Detect which cell encompasses the target text, then output its (X, Y) center coordinate. 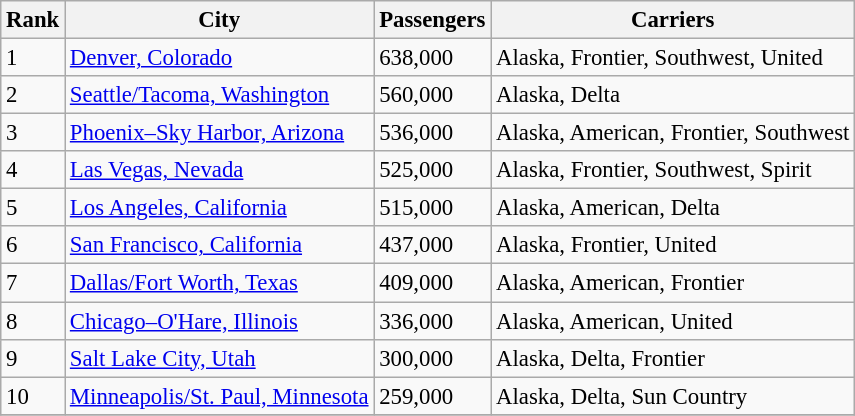
Rank (33, 20)
Seattle/Tacoma, Washington (220, 95)
Dallas/Fort Worth, Texas (220, 283)
3 (33, 133)
Alaska, Delta, Sun Country (673, 396)
City (220, 20)
Carriers (673, 20)
9 (33, 358)
Alaska, American, Frontier (673, 283)
Las Vegas, Nevada (220, 170)
Alaska, American, Delta (673, 208)
Alaska, Frontier, Southwest, Spirit (673, 170)
1 (33, 58)
638,000 (432, 58)
7 (33, 283)
560,000 (432, 95)
Phoenix–Sky Harbor, Arizona (220, 133)
10 (33, 396)
Alaska, Delta, Frontier (673, 358)
336,000 (432, 321)
525,000 (432, 170)
Chicago–O'Hare, Illinois (220, 321)
536,000 (432, 133)
Alaska, Frontier, Southwest, United (673, 58)
Alaska, Delta (673, 95)
Passengers (432, 20)
Salt Lake City, Utah (220, 358)
5 (33, 208)
8 (33, 321)
Alaska, Frontier, United (673, 245)
2 (33, 95)
437,000 (432, 245)
259,000 (432, 396)
Alaska, American, United (673, 321)
300,000 (432, 358)
515,000 (432, 208)
San Francisco, California (220, 245)
4 (33, 170)
Los Angeles, California (220, 208)
Denver, Colorado (220, 58)
Minneapolis/St. Paul, Minnesota (220, 396)
409,000 (432, 283)
6 (33, 245)
Alaska, American, Frontier, Southwest (673, 133)
